Search for the cell housing the specified text and yield its [x, y] center coordinate. 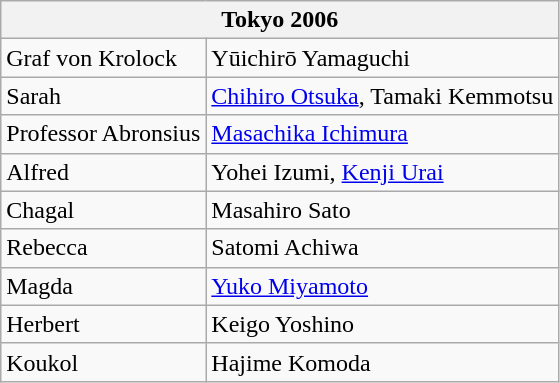
Tokyo 2006 [280, 20]
Chihiro Otsuka, Tamaki Kemmotsu [382, 96]
Sarah [104, 96]
Koukol [104, 362]
Keigo Yoshino [382, 324]
Herbert [104, 324]
Magda [104, 286]
Graf von Krolock [104, 58]
Masachika Ichimura [382, 134]
Satomi Achiwa [382, 248]
Alfred [104, 172]
Hajime Komoda [382, 362]
Yohei Izumi, Kenji Urai [382, 172]
Rebecca [104, 248]
Masahiro Sato [382, 210]
Yuko Miyamoto [382, 286]
Professor Abronsius [104, 134]
Yūichirō Yamaguchi [382, 58]
Chagal [104, 210]
